From the cell containing the given text, extract its center point as (x, y) coordinate. 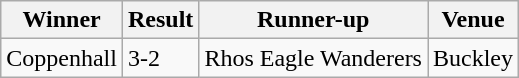
Buckley (474, 58)
Rhos Eagle Wanderers (314, 58)
Runner-up (314, 20)
Venue (474, 20)
3-2 (160, 58)
Winner (62, 20)
Result (160, 20)
Coppenhall (62, 58)
